Extract the (X, Y) coordinate from the center of the cell holding the provided text.  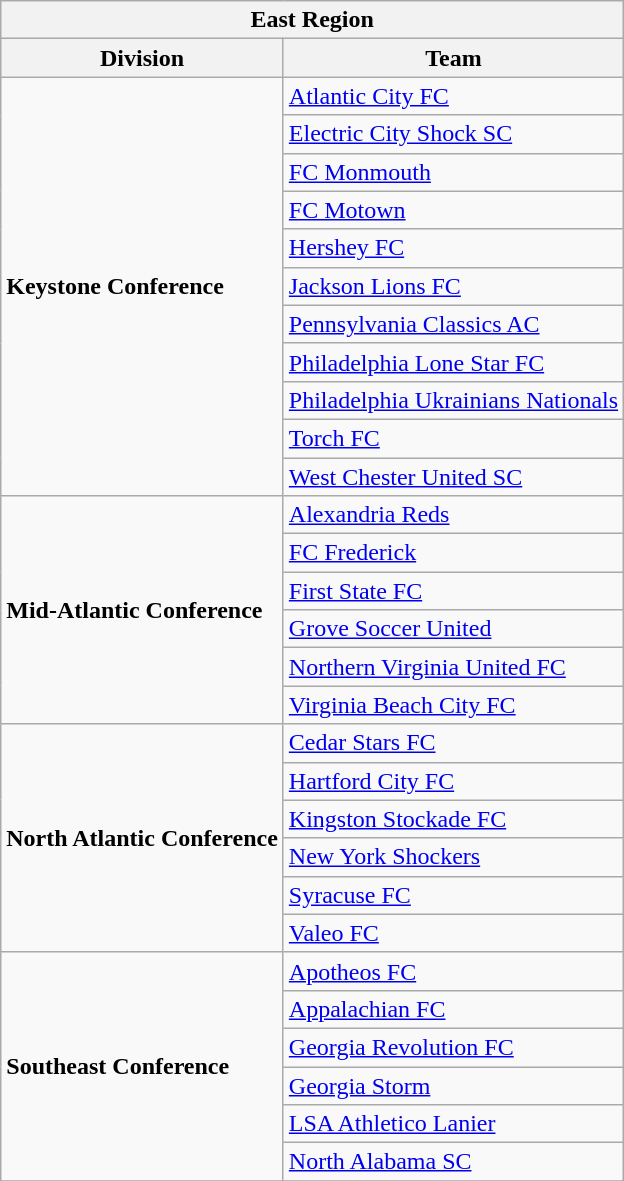
First State FC (453, 591)
Philadelphia Lone Star FC (453, 362)
Grove Soccer United (453, 629)
North Alabama SC (453, 1162)
Philadelphia Ukrainians Nationals (453, 400)
Alexandria Reds (453, 515)
Apotheos FC (453, 971)
West Chester United SC (453, 477)
Syracuse FC (453, 895)
Southeast Conference (142, 1066)
Team (453, 58)
Jackson Lions FC (453, 286)
Cedar Stars FC (453, 743)
Georgia Revolution FC (453, 1047)
East Region (312, 20)
Northern Virginia United FC (453, 667)
Appalachian FC (453, 1009)
Electric City Shock SC (453, 134)
FC Monmouth (453, 172)
FC Frederick (453, 553)
LSA Athletico Lanier (453, 1124)
FC Motown (453, 210)
Virginia Beach City FC (453, 705)
Division (142, 58)
North Atlantic Conference (142, 838)
Pennsylvania Classics AC (453, 324)
New York Shockers (453, 857)
Kingston Stockade FC (453, 819)
Mid-Atlantic Conference (142, 610)
Georgia Storm (453, 1085)
Keystone Conference (142, 286)
Atlantic City FC (453, 96)
Torch FC (453, 438)
Hartford City FC (453, 781)
Valeo FC (453, 933)
Hershey FC (453, 248)
